Return (x, y) of the center of cell containing provided text 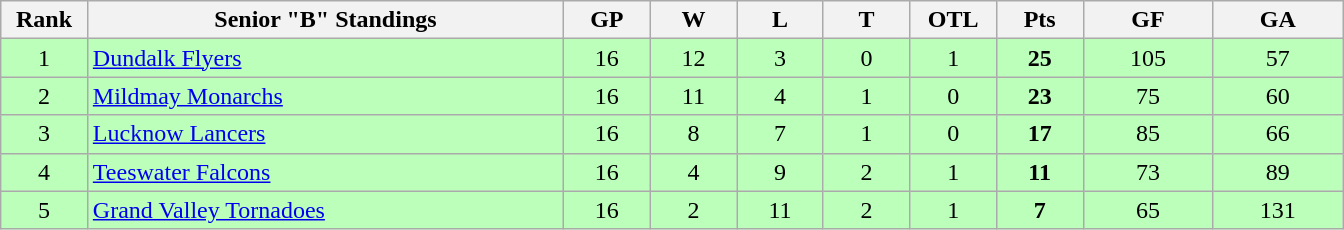
L (780, 20)
57 (1278, 58)
131 (1278, 210)
85 (1148, 134)
Lucknow Lancers (325, 134)
Teeswater Falcons (325, 172)
105 (1148, 58)
12 (694, 58)
Rank (44, 20)
Senior "B" Standings (325, 20)
8 (694, 134)
66 (1278, 134)
5 (44, 210)
GF (1148, 20)
OTL (954, 20)
25 (1040, 58)
89 (1278, 172)
9 (780, 172)
Dundalk Flyers (325, 58)
GA (1278, 20)
Grand Valley Tornadoes (325, 210)
GP (608, 20)
73 (1148, 172)
Pts (1040, 20)
65 (1148, 210)
W (694, 20)
17 (1040, 134)
23 (1040, 96)
Mildmay Monarchs (325, 96)
75 (1148, 96)
T (866, 20)
60 (1278, 96)
